Provide the [X, Y] coordinate of the cell's center where the given text is located.  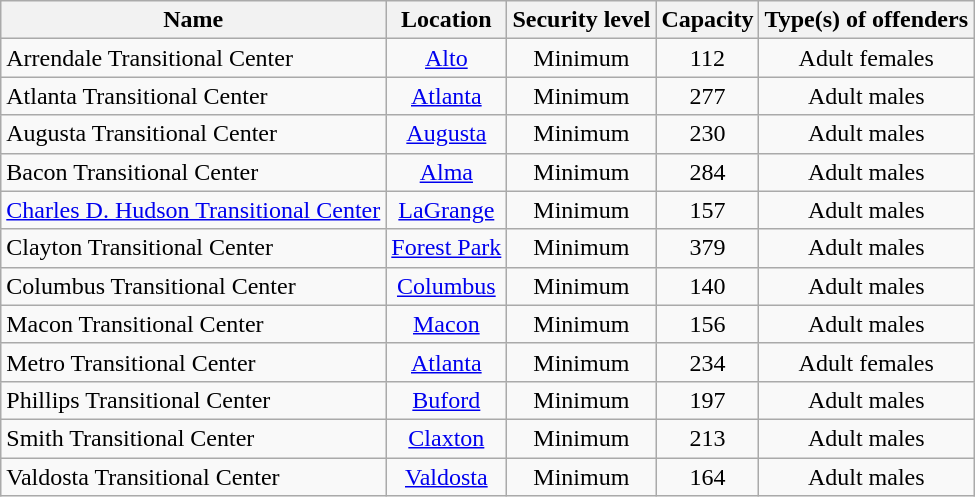
Macon [446, 324]
Valdosta Transitional Center [194, 477]
140 [708, 286]
Clayton Transitional Center [194, 248]
Security level [582, 20]
Augusta Transitional Center [194, 134]
379 [708, 248]
Alma [446, 172]
Forest Park [446, 248]
157 [708, 210]
Phillips Transitional Center [194, 400]
Columbus Transitional Center [194, 286]
156 [708, 324]
230 [708, 134]
284 [708, 172]
Valdosta [446, 477]
Macon Transitional Center [194, 324]
213 [708, 438]
Name [194, 20]
197 [708, 400]
Type(s) of offenders [866, 20]
Augusta [446, 134]
Smith Transitional Center [194, 438]
164 [708, 477]
112 [708, 58]
Buford [446, 400]
Alto [446, 58]
Claxton [446, 438]
Location [446, 20]
Columbus [446, 286]
234 [708, 362]
Capacity [708, 20]
Charles D. Hudson Transitional Center [194, 210]
Arrendale Transitional Center [194, 58]
277 [708, 96]
LaGrange [446, 210]
Atlanta Transitional Center [194, 96]
Metro Transitional Center [194, 362]
Bacon Transitional Center [194, 172]
